Provide the (x, y) coordinate of the cell's center where the given text is located.  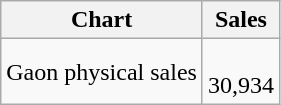
Gaon physical sales (102, 72)
Chart (102, 20)
Sales (240, 20)
30,934 (240, 72)
